Provide the (X, Y) coordinate of the cell's center where the given text is located.  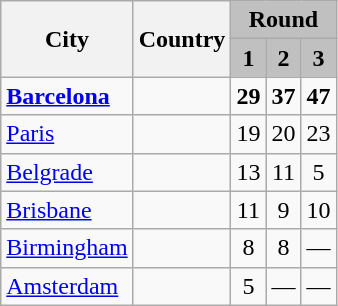
Birmingham (67, 248)
City (67, 39)
Amsterdam (67, 286)
10 (318, 210)
Round (284, 20)
19 (248, 134)
Brisbane (67, 210)
Paris (67, 134)
47 (318, 96)
Barcelona (67, 96)
1 (248, 58)
2 (284, 58)
29 (248, 96)
Belgrade (67, 172)
13 (248, 172)
37 (284, 96)
9 (284, 210)
23 (318, 134)
Country (182, 39)
20 (284, 134)
3 (318, 58)
